Search for the cell housing the specified text and yield its [x, y] center coordinate. 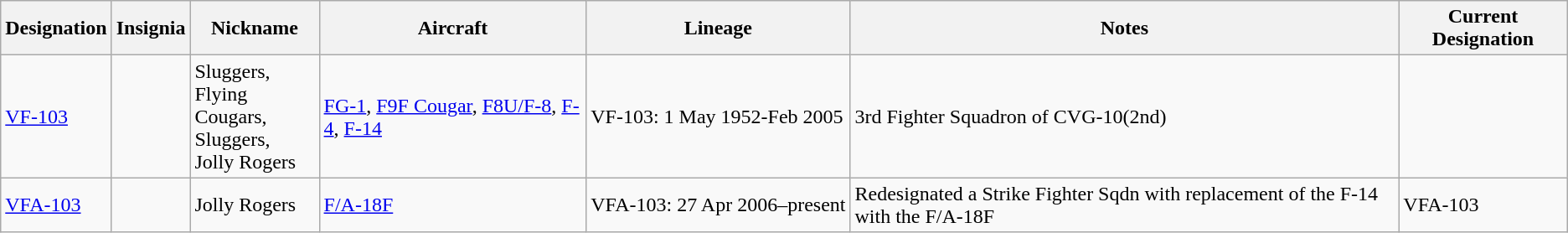
FG-1, F9F Cougar, F8U/F-8, F-4, F-14 [452, 116]
Designation [56, 28]
VF-103 [56, 116]
Insignia [151, 28]
VFA-103: 27 Apr 2006–present [719, 205]
Redesignated a Strike Fighter Sqdn with replacement of the F-14 with the F/A-18F [1124, 205]
Sluggers,Flying Cougars,Sluggers,Jolly Rogers [255, 116]
Nickname [255, 28]
Jolly Rogers [255, 205]
Lineage [719, 28]
Current Designation [1483, 28]
VF-103: 1 May 1952-Feb 2005 [719, 116]
F/A-18F [452, 205]
3rd Fighter Squadron of CVG-10(2nd) [1124, 116]
Aircraft [452, 28]
Notes [1124, 28]
